Detect which cell encompasses the target text, then output its (x, y) center coordinate. 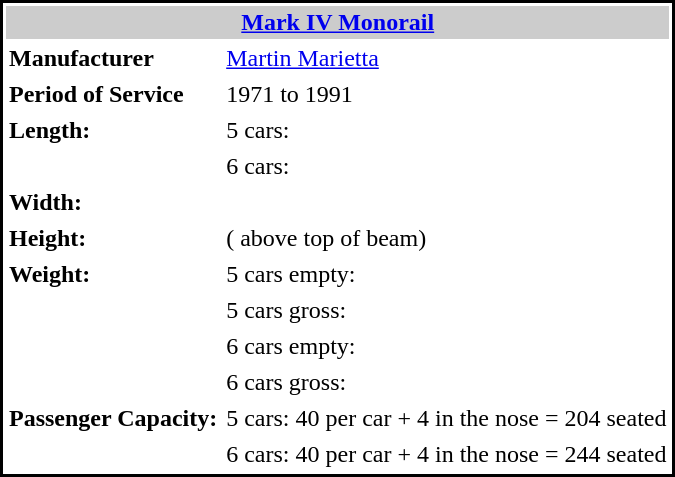
Width: (113, 202)
Martin Marietta (446, 58)
5 cars: (446, 130)
1971 to 1991 (446, 94)
Passenger Capacity: (113, 418)
6 cars: (446, 166)
6 cars gross: (446, 382)
( above top of beam) (446, 238)
Weight: (113, 274)
Height: (113, 238)
Manufacturer (113, 58)
5 cars empty: (446, 274)
Period of Service (113, 94)
6 cars: 40 per car + 4 in the nose = 244 seated (446, 454)
5 cars gross: (446, 310)
Length: (113, 130)
Mark IV Monorail (338, 22)
6 cars empty: (446, 346)
5 cars: 40 per car + 4 in the nose = 204 seated (446, 418)
